Extract the (x, y) coordinate from the center of the cell holding the provided text.  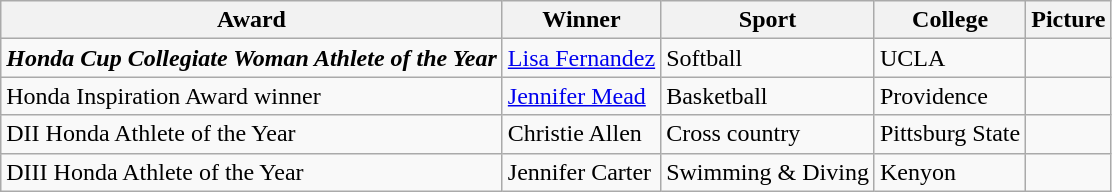
Basketball (768, 96)
Winner (581, 20)
Pittsburg State (950, 134)
Softball (768, 58)
DIII Honda Athlete of the Year (252, 172)
DII Honda Athlete of the Year (252, 134)
Swimming & Diving (768, 172)
Providence (950, 96)
Cross country (768, 134)
Jennifer Mead (581, 96)
Award (252, 20)
College (950, 20)
Picture (1068, 20)
UCLA (950, 58)
Honda Cup Collegiate Woman Athlete of the Year (252, 58)
Sport (768, 20)
Honda Inspiration Award winner (252, 96)
Christie Allen (581, 134)
Kenyon (950, 172)
Lisa Fernandez (581, 58)
Jennifer Carter (581, 172)
